Output the [x, y] coordinate of the center of the cell containing the given text.  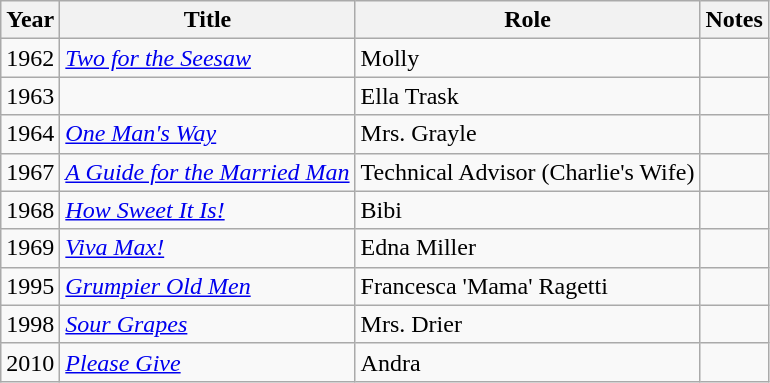
1969 [30, 248]
Year [30, 20]
Molly [528, 58]
1995 [30, 286]
Bibi [528, 210]
1968 [30, 210]
Francesca 'Mama' Ragetti [528, 286]
Role [528, 20]
Sour Grapes [208, 324]
One Man's Way [208, 134]
Please Give [208, 362]
Technical Advisor (Charlie's Wife) [528, 172]
Title [208, 20]
How Sweet It Is! [208, 210]
1964 [30, 134]
A Guide for the Married Man [208, 172]
Ella Trask [528, 96]
Edna Miller [528, 248]
1998 [30, 324]
1962 [30, 58]
Viva Max! [208, 248]
1967 [30, 172]
Andra [528, 362]
Grumpier Old Men [208, 286]
Two for the Seesaw [208, 58]
2010 [30, 362]
Mrs. Drier [528, 324]
1963 [30, 96]
Mrs. Grayle [528, 134]
Notes [734, 20]
